Determine the (x, y) coordinate at the center of the cell enclosing the given text.  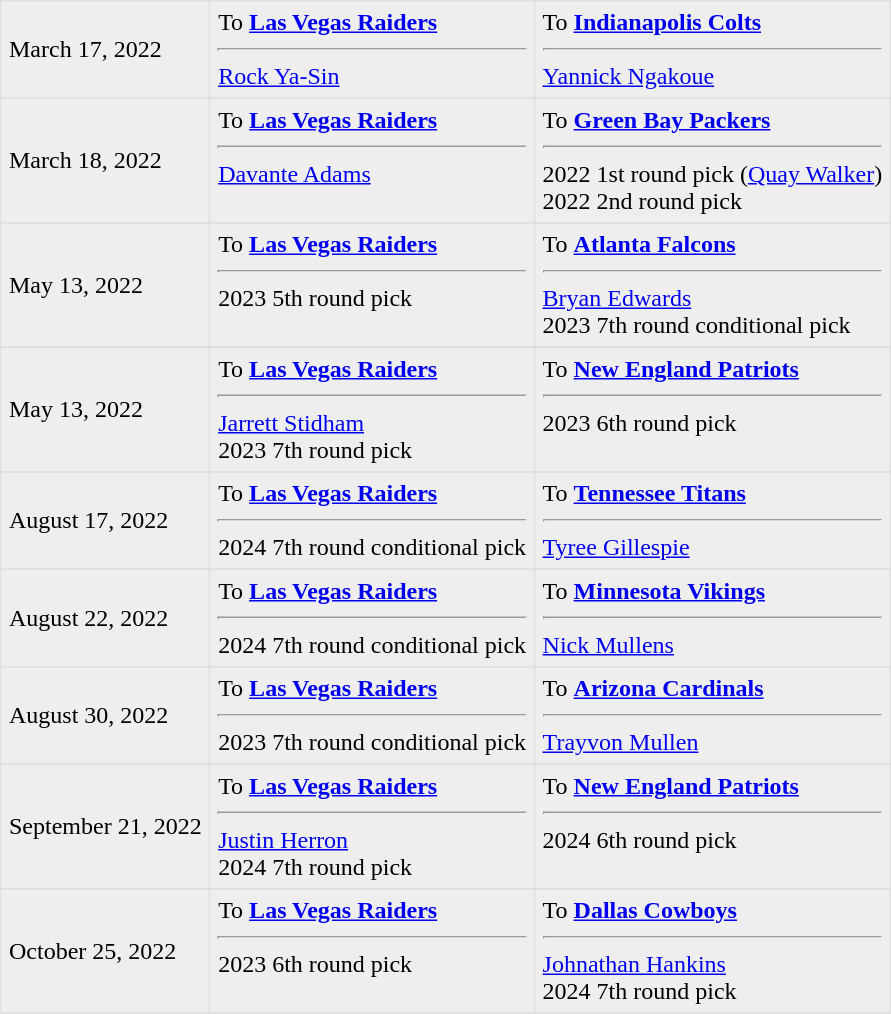
To Las Vegas RaidersDavante Adams (372, 160)
March 17, 2022 (106, 50)
To New England Patriots2024 6th round pick (712, 826)
To Las Vegas RaidersJarrett Stidham2023 7th round pick (372, 409)
To Las Vegas Raiders2023 7th round conditional pick (372, 716)
To Las Vegas Raiders2023 5th round pick (372, 285)
To New England Patriots2023 6th round pick (712, 409)
September 21, 2022 (106, 826)
To Atlanta FalconsBryan Edwards2023 7th round conditional pick (712, 285)
To Las Vegas Raiders2023 6th round pick (372, 951)
August 17, 2022 (106, 521)
October 25, 2022 (106, 951)
To Tennessee TitansTyree Gillespie (712, 521)
To Minnesota VikingsNick Mullens (712, 618)
To Dallas CowboysJohnathan Hankins2024 7th round pick (712, 951)
To Arizona CardinalsTrayvon Mullen (712, 716)
To Las Vegas RaidersRock Ya-Sin (372, 50)
August 22, 2022 (106, 618)
August 30, 2022 (106, 716)
March 18, 2022 (106, 160)
To Green Bay Packers2022 1st round pick (Quay Walker)2022 2nd round pick (712, 160)
To Las Vegas RaidersJustin Herron 2024 7th round pick (372, 826)
To Indianapolis ColtsYannick Ngakoue (712, 50)
